Find where the given text appears and provide that cell's center as (x, y) coordinate. 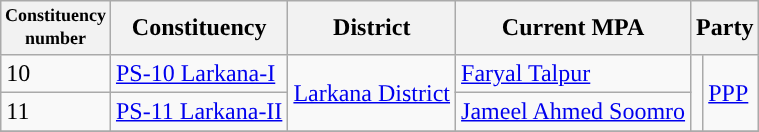
PPP (731, 92)
PS-11 Larkana-II (198, 111)
Constituency number (56, 28)
Constituency (198, 28)
Jameel Ahmed Soomro (574, 111)
Current MPA (574, 28)
PS-10 Larkana-I (198, 73)
11 (56, 111)
10 (56, 73)
Faryal Talpur (574, 73)
Party (725, 28)
District (372, 28)
Larkana District (372, 92)
